From the cell containing the given text, extract its center point as (x, y) coordinate. 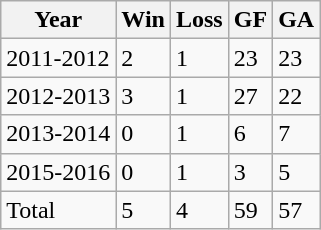
Year (58, 20)
2 (144, 58)
27 (250, 96)
2015-2016 (58, 172)
59 (250, 210)
2012-2013 (58, 96)
2013-2014 (58, 134)
Loss (199, 20)
7 (296, 134)
Total (58, 210)
GA (296, 20)
GF (250, 20)
6 (250, 134)
4 (199, 210)
Win (144, 20)
2011-2012 (58, 58)
22 (296, 96)
57 (296, 210)
